Find where the given text appears and provide that cell's center as (x, y) coordinate. 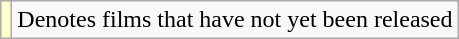
Denotes films that have not yet been released (235, 20)
